Capture the cell that displays the provided text and extract its [X, Y] central coordinate. 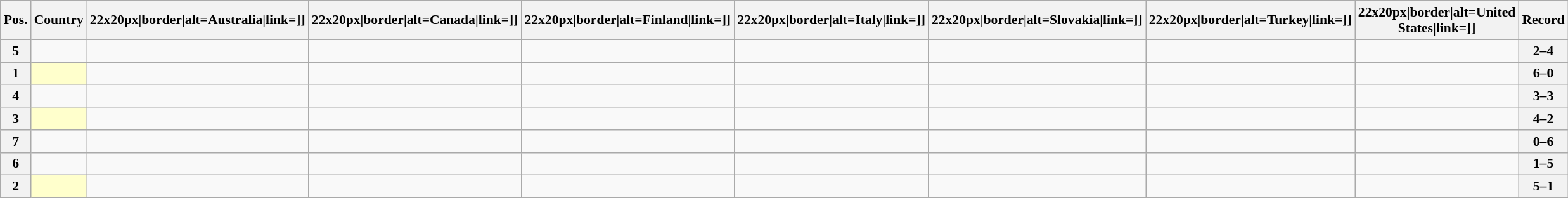
1–5 [1543, 164]
6–0 [1543, 74]
4 [16, 96]
22x20px|border|alt=Canada|link=]] [415, 20]
2 [16, 187]
5–1 [1543, 187]
22x20px|border|alt=Finland|link=]] [627, 20]
22x20px|border|alt=Turkey|link=]] [1250, 20]
2–4 [1543, 51]
22x20px|border|alt=Australia|link=]] [198, 20]
6 [16, 164]
0–6 [1543, 142]
22x20px|border|alt=United States|link=]] [1437, 20]
3–3 [1543, 96]
3 [16, 119]
4–2 [1543, 119]
1 [16, 74]
Country [59, 20]
Pos. [16, 20]
5 [16, 51]
22x20px|border|alt=Slovakia|link=]] [1037, 20]
7 [16, 142]
Record [1543, 20]
22x20px|border|alt=Italy|link=]] [832, 20]
